Pinpoint the cell where the given text exists, returning its [X, Y] midpoint coordinate. 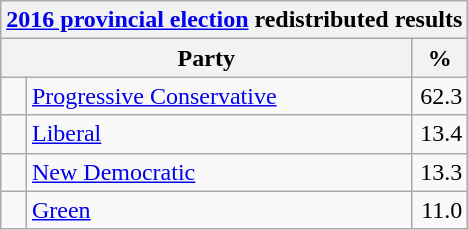
Liberal [218, 134]
Progressive Conservative [218, 96]
New Democratic [218, 172]
% [440, 58]
11.0 [440, 210]
13.4 [440, 134]
13.3 [440, 172]
62.3 [440, 96]
Green [218, 210]
Party [206, 58]
2016 provincial election redistributed results [234, 20]
